Return (x, y) of the center of cell containing provided text 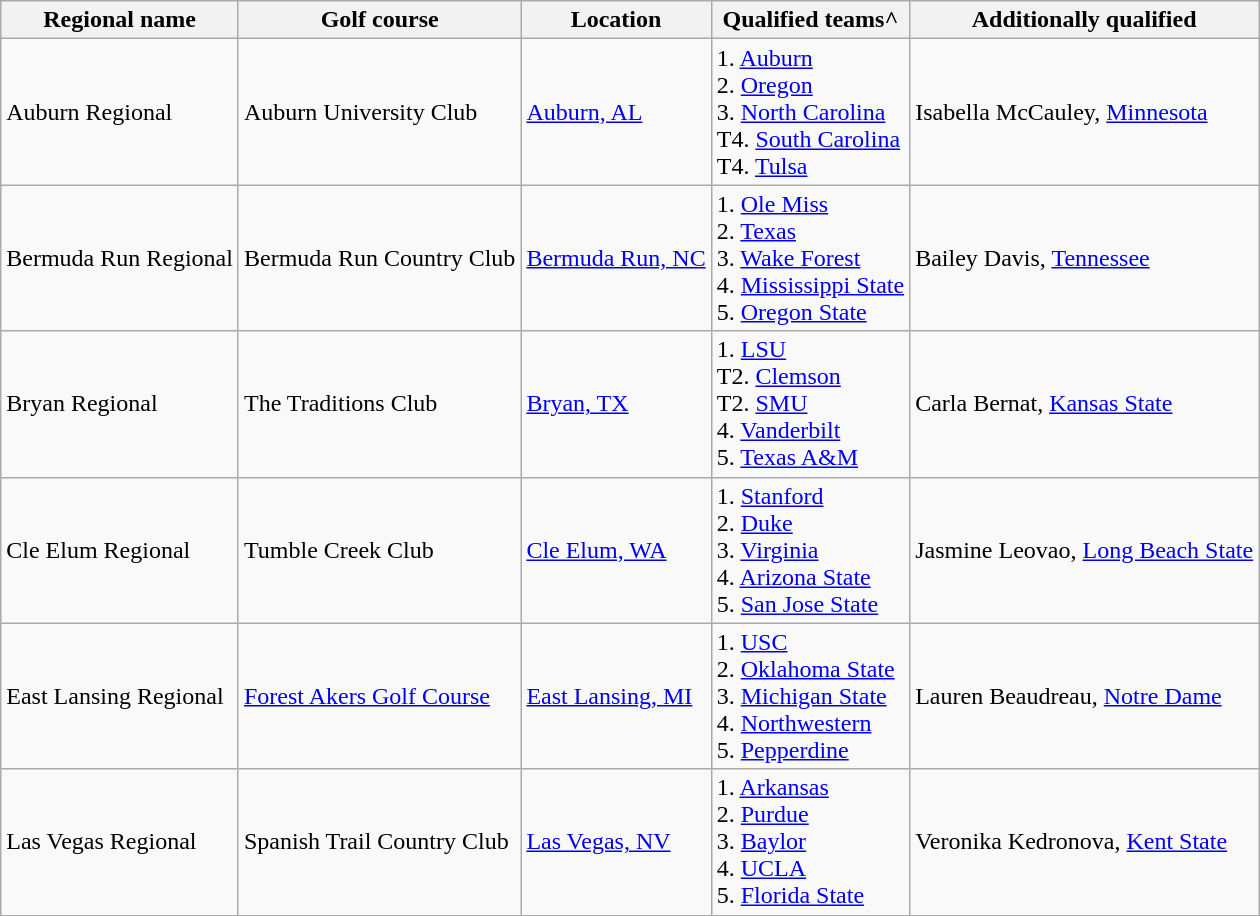
Isabella McCauley, Minnesota (1084, 112)
1. LSUT2. ClemsonT2. SMU4. Vanderbilt5. Texas A&M (810, 404)
Cle Elum, WA (616, 550)
The Traditions Club (379, 404)
1. Stanford2. Duke3. Virginia4. Arizona State5. San Jose State (810, 550)
1. USC2. Oklahoma State3. Michigan State4. Northwestern5. Pepperdine (810, 696)
Location (616, 20)
1. Ole Miss2. Texas3. Wake Forest4. Mississippi State5. Oregon State (810, 258)
Veronika Kedronova, Kent State (1084, 842)
Additionally qualified (1084, 20)
Cle Elum Regional (120, 550)
1. Arkansas2. Purdue3. Baylor4. UCLA5. Florida State (810, 842)
Bermuda Run, NC (616, 258)
Qualified teams^ (810, 20)
Las Vegas, NV (616, 842)
Tumble Creek Club (379, 550)
Spanish Trail Country Club (379, 842)
Auburn Regional (120, 112)
East Lansing, MI (616, 696)
Lauren Beaudreau, Notre Dame (1084, 696)
Las Vegas Regional (120, 842)
Bermuda Run Regional (120, 258)
Golf course (379, 20)
Jasmine Leovao, Long Beach State (1084, 550)
East Lansing Regional (120, 696)
Carla Bernat, Kansas State (1084, 404)
Bermuda Run Country Club (379, 258)
Auburn University Club (379, 112)
Bryan Regional (120, 404)
1. Auburn2. Oregon3. North CarolinaT4. South CarolinaT4. Tulsa (810, 112)
Auburn, AL (616, 112)
Bryan, TX (616, 404)
Regional name (120, 20)
Forest Akers Golf Course (379, 696)
Bailey Davis, Tennessee (1084, 258)
